Pinpoint the cell where the given text exists, returning its (X, Y) midpoint coordinate. 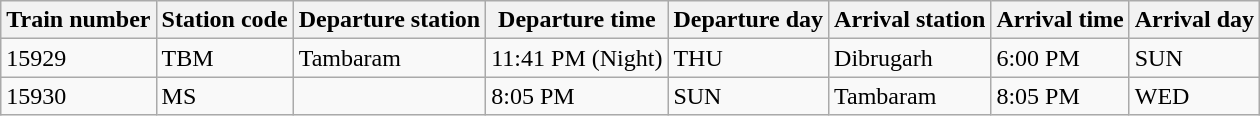
6:00 PM (1060, 58)
Departure station (390, 20)
Departure day (748, 20)
11:41 PM (Night) (577, 58)
15930 (78, 96)
WED (1194, 96)
Arrival time (1060, 20)
Arrival station (910, 20)
15929 (78, 58)
MS (224, 96)
Arrival day (1194, 20)
TBM (224, 58)
Station code (224, 20)
Dibrugarh (910, 58)
Departure time (577, 20)
THU (748, 58)
Train number (78, 20)
